Provide the (X, Y) coordinate of the cell's center where the given text is located.  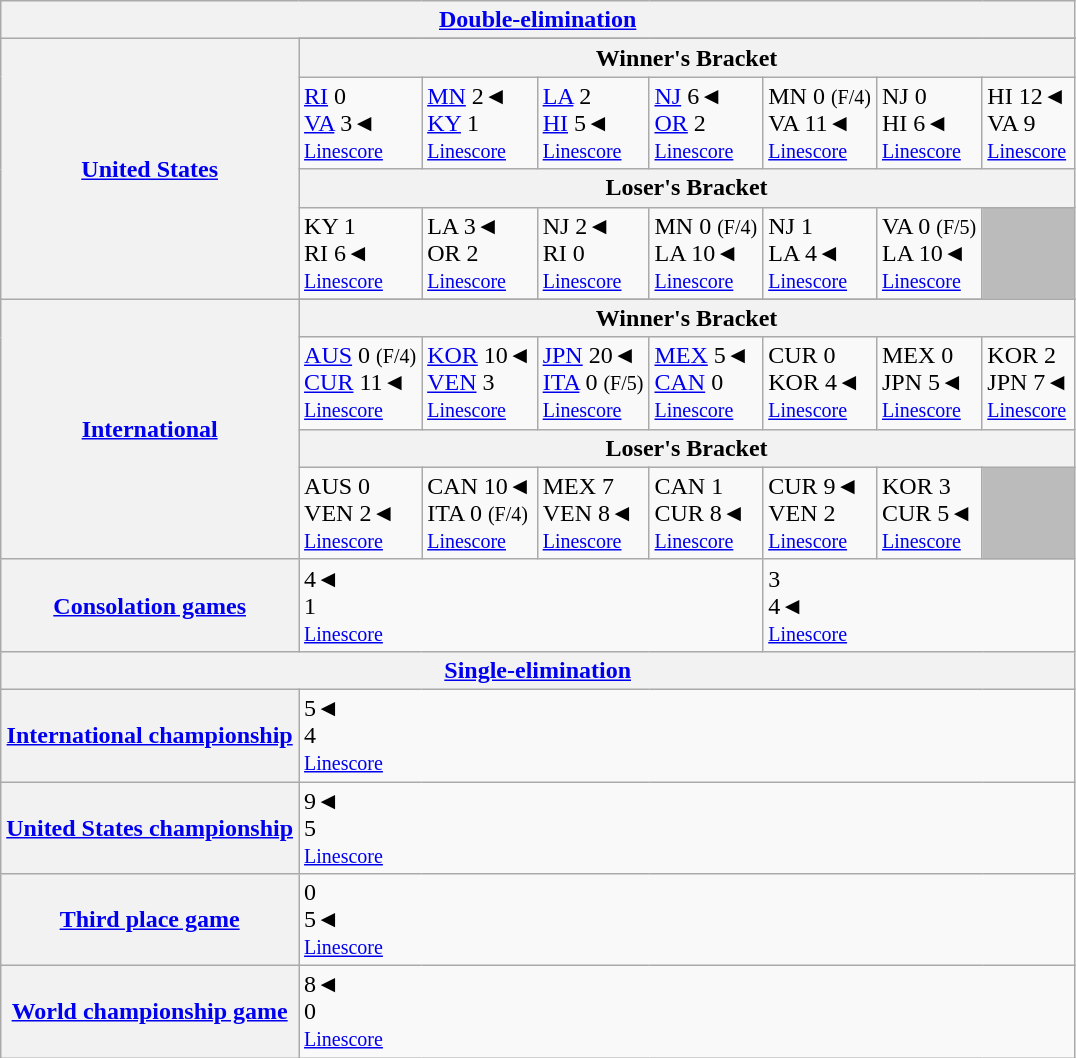
CUR 0 KOR 4◄Linescore (820, 383)
United States (150, 169)
CUR 9◄ VEN 2Linescore (820, 513)
0 5◄Linescore (687, 920)
KOR 3 CUR 5◄Linescore (928, 513)
MEX 0 JPN 5◄Linescore (928, 383)
9◄ 5Linescore (687, 828)
MEX 5◄ CAN 0Linescore (706, 383)
Double-elimination (538, 20)
LA 3◄ OR 2Linescore (480, 253)
NJ 2◄ RI 0Linescore (593, 253)
3 4◄Linescore (919, 605)
MN 2◄ KY 1Linescore (480, 123)
World championship game (150, 1012)
4◄ 1Linescore (531, 605)
NJ 0 HI 6◄Linescore (928, 123)
AUS 0 (F/4) CUR 11◄Linescore (360, 383)
AUS 0 VEN 2◄Linescore (360, 513)
KOR 10◄ VEN 3Linescore (480, 383)
KY 1 RI 6◄Linescore (360, 253)
8◄ 0Linescore (687, 1012)
NJ 1 LA 4◄Linescore (820, 253)
KOR 2 JPN 7◄Linescore (1028, 383)
LA 2 HI 5◄Linescore (593, 123)
HI 12◄ VA 9Linescore (1028, 123)
5◄ 4Linescore (687, 735)
NJ 6◄ OR 2Linescore (706, 123)
CAN 10◄ ITA 0 (F/4)Linescore (480, 513)
RI 0 VA 3◄Linescore (360, 123)
CAN 1 CUR 8◄Linescore (706, 513)
United States championship (150, 828)
Single-elimination (538, 670)
MN 0 (F/4) LA 10◄Linescore (706, 253)
MEX 7 VEN 8◄Linescore (593, 513)
JPN 20◄ ITA 0 (F/5)Linescore (593, 383)
International championship (150, 735)
International (150, 429)
VA 0 (F/5) LA 10◄Linescore (928, 253)
Consolation games (150, 605)
Third place game (150, 920)
MN 0 (F/4) VA 11◄Linescore (820, 123)
